Capture the cell that displays the provided text and extract its [X, Y] central coordinate. 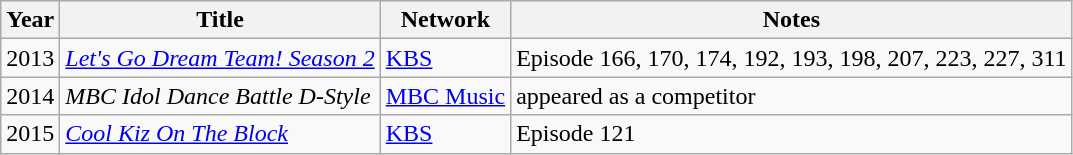
2013 [30, 58]
Episode 166, 170, 174, 192, 193, 198, 207, 223, 227, 311 [792, 58]
Let's Go Dream Team! Season 2 [220, 58]
MBC Idol Dance Battle D-Style [220, 96]
2014 [30, 96]
Title [220, 20]
MBC Music [445, 96]
Episode 121 [792, 134]
Cool Kiz On The Block [220, 134]
2015 [30, 134]
Network [445, 20]
Year [30, 20]
Notes [792, 20]
appeared as a competitor [792, 96]
